Determine the [X, Y] coordinate at the center of the cell enclosing the given text.  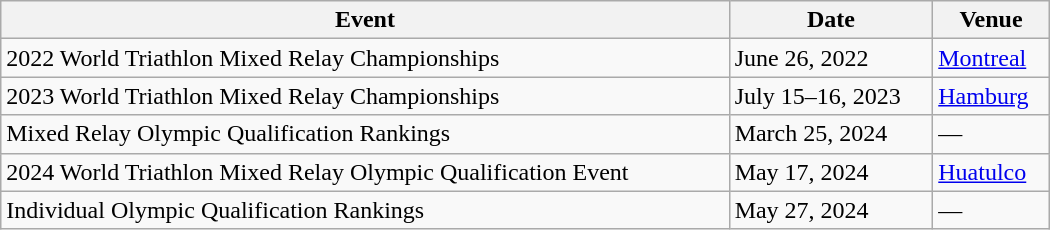
Montreal [992, 58]
March 25, 2024 [831, 134]
June 26, 2022 [831, 58]
2023 World Triathlon Mixed Relay Championships [365, 96]
Huatulco [992, 172]
2024 World Triathlon Mixed Relay Olympic Qualification Event [365, 172]
Event [365, 20]
May 27, 2024 [831, 210]
July 15–16, 2023 [831, 96]
Mixed Relay Olympic Qualification Rankings [365, 134]
Individual Olympic Qualification Rankings [365, 210]
Venue [992, 20]
2022 World Triathlon Mixed Relay Championships [365, 58]
Hamburg [992, 96]
Date [831, 20]
May 17, 2024 [831, 172]
